Return the [X, Y] coordinate for the center point of the cell that contains the specified text.  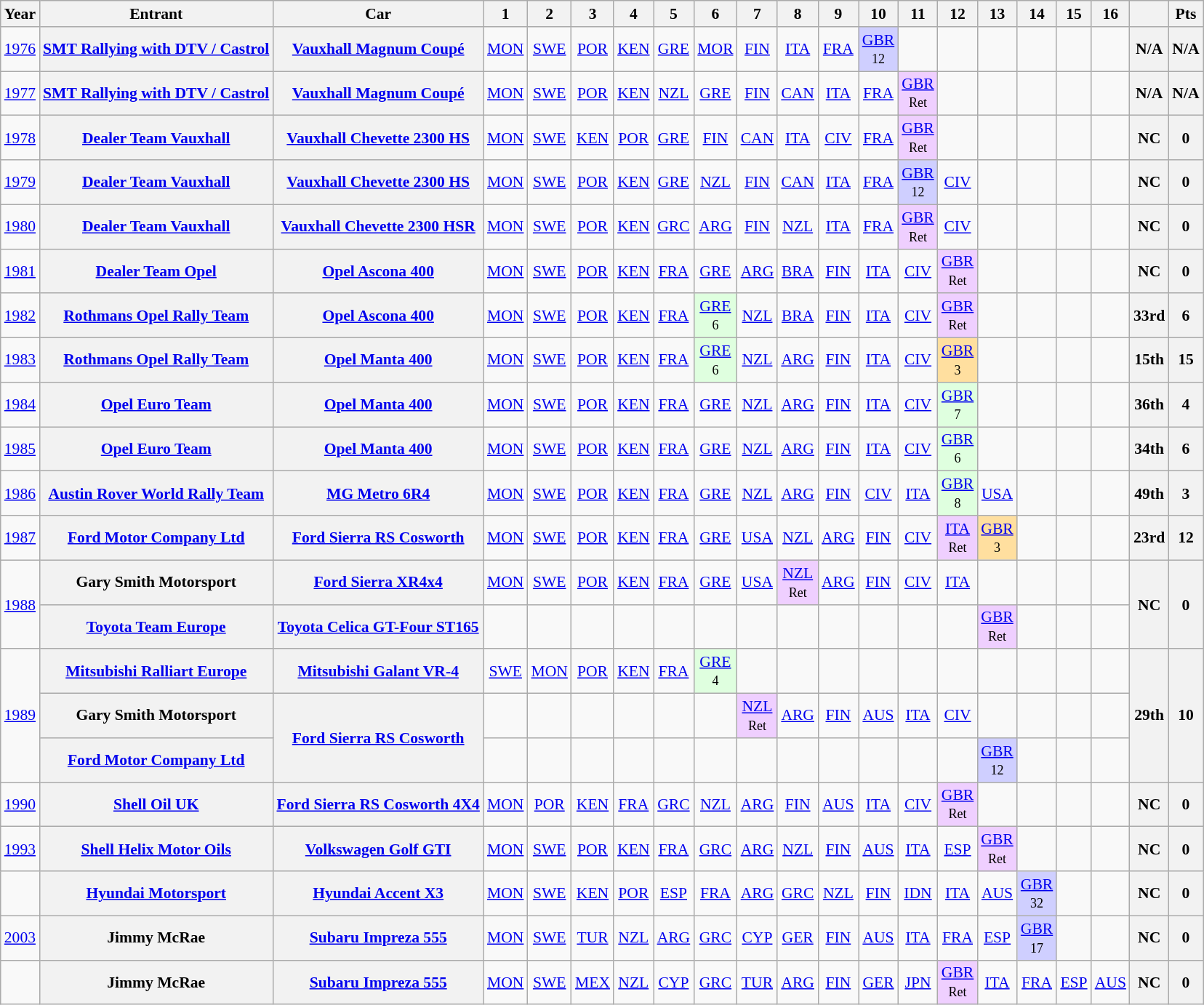
1977 [20, 93]
GRE4 [715, 672]
1 [506, 14]
Shell Helix Motor Oils [156, 849]
33rd [1149, 316]
Ford Sierra RS Cosworth 4X4 [378, 804]
MG Metro 6R4 [378, 493]
7 [758, 14]
Shell Oil UK [156, 804]
16 [1111, 14]
1983 [20, 361]
MOR [715, 49]
29th [1149, 716]
8 [798, 14]
Hyundai Motorsport [156, 893]
1993 [20, 849]
Pts [1185, 14]
MEX [593, 982]
Entrant [156, 14]
1987 [20, 538]
Mitsubishi Ralliart Europe [156, 672]
2 [550, 14]
1988 [20, 604]
1979 [20, 182]
11 [918, 14]
49th [1149, 493]
1980 [20, 227]
1976 [20, 49]
Hyundai Accent X3 [378, 893]
Dealer Team Opel [156, 271]
1985 [20, 449]
5 [674, 14]
Car [378, 14]
1978 [20, 138]
2003 [20, 938]
14 [1037, 14]
34th [1149, 449]
23rd [1149, 538]
9 [838, 14]
GBR32 [1037, 893]
GBR6 [958, 449]
36th [1149, 404]
Mitsubishi Galant VR-4 [378, 672]
GBR17 [1037, 938]
1982 [20, 316]
Vauxhall Chevette 2300 HSR [378, 227]
JPN [918, 982]
1989 [20, 716]
Ford Sierra XR4x4 [378, 582]
1986 [20, 493]
IDN [918, 893]
1981 [20, 271]
GBR8 [958, 493]
Year [20, 14]
ITARet [958, 538]
1990 [20, 804]
Toyota Team Europe [156, 627]
Toyota Celica GT-Four ST165 [378, 627]
Austin Rover World Rally Team [156, 493]
GBR7 [958, 404]
Volkswagen Golf GTI [378, 849]
1984 [20, 404]
13 [998, 14]
15th [1149, 361]
